Extract the (X, Y) coordinate from the center of the cell holding the provided text.  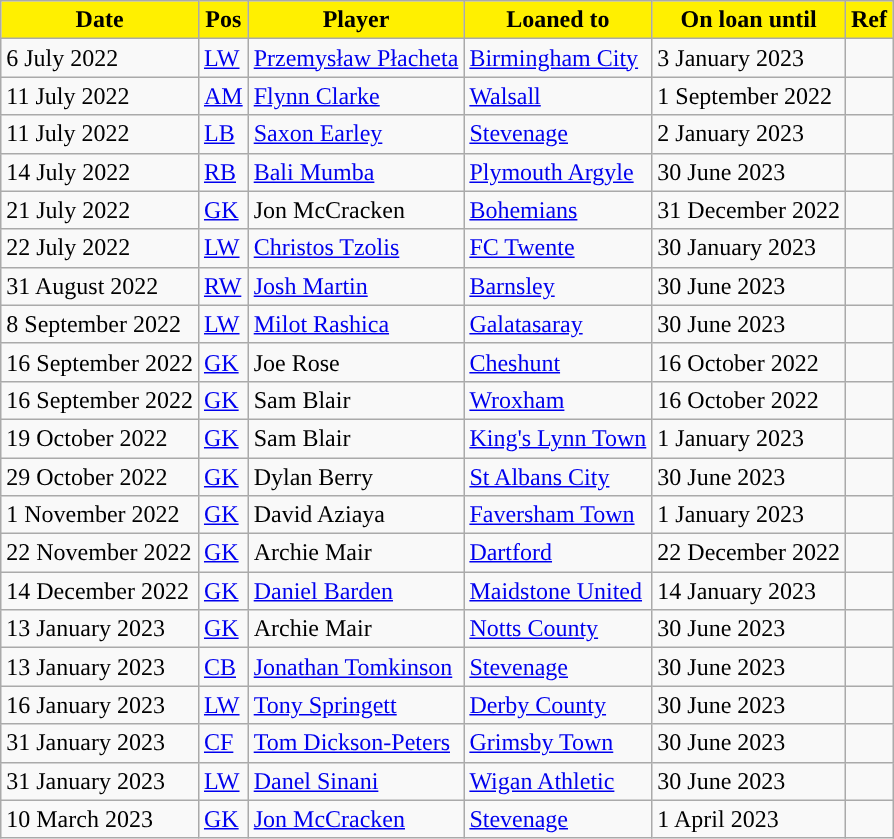
Dylan Berry (356, 477)
Christos Tzolis (356, 248)
Loaned to (558, 20)
RW (223, 286)
David Aziaya (356, 515)
Ref (868, 20)
Barnsley (558, 286)
On loan until (749, 20)
Notts County (558, 629)
St Albans City (558, 477)
Tom Dickson-Peters (356, 743)
Derby County (558, 705)
CB (223, 667)
Dartford (558, 553)
AM (223, 96)
RB (223, 172)
Bohemians (558, 210)
29 October 2022 (100, 477)
14 January 2023 (749, 591)
2 January 2023 (749, 134)
Jonathan Tomkinson (356, 667)
14 December 2022 (100, 591)
Wroxham (558, 400)
1 September 2022 (749, 96)
Walsall (558, 96)
Josh Martin (356, 286)
1 November 2022 (100, 515)
14 July 2022 (100, 172)
Player (356, 20)
22 December 2022 (749, 553)
3 January 2023 (749, 58)
Date (100, 20)
19 October 2022 (100, 438)
Wigan Athletic (558, 781)
10 March 2023 (100, 819)
Birmingham City (558, 58)
Milot Rashica (356, 324)
Saxon Earley (356, 134)
Galatasaray (558, 324)
Danel Sinani (356, 781)
Faversham Town (558, 515)
22 November 2022 (100, 553)
Joe Rose (356, 362)
1 April 2023 (749, 819)
King's Lynn Town (558, 438)
FC Twente (558, 248)
30 January 2023 (749, 248)
21 July 2022 (100, 210)
22 July 2022 (100, 248)
Pos (223, 20)
Grimsby Town (558, 743)
6 July 2022 (100, 58)
Plymouth Argyle (558, 172)
Cheshunt (558, 362)
Daniel Barden (356, 591)
Bali Mumba (356, 172)
LB (223, 134)
31 December 2022 (749, 210)
Przemysław Płacheta (356, 58)
8 September 2022 (100, 324)
31 August 2022 (100, 286)
Flynn Clarke (356, 96)
CF (223, 743)
Maidstone United (558, 591)
Tony Springett (356, 705)
16 January 2023 (100, 705)
